Extract the [x, y] coordinate from the center of the cell holding the provided text.  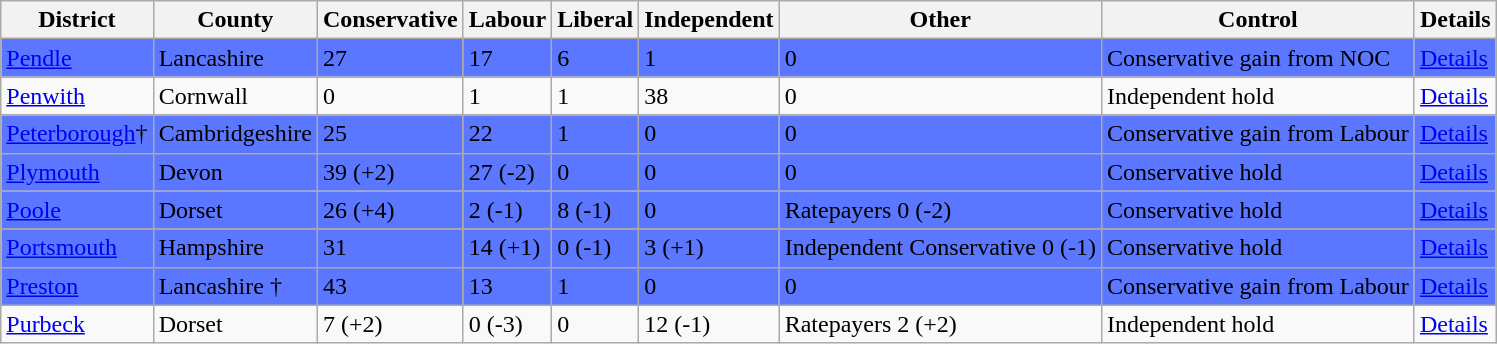
6 [596, 58]
14 (+1) [507, 248]
Control [1258, 20]
8 (-1) [596, 210]
Lancashire [235, 58]
Conservative [390, 20]
26 (+4) [390, 210]
Labour [507, 20]
Pendle [77, 58]
38 [709, 96]
Cornwall [235, 96]
Ratepayers 0 (-2) [940, 210]
Ratepayers 2 (+2) [940, 324]
31 [390, 248]
Portsmouth [77, 248]
Devon [235, 172]
Hampshire [235, 248]
Penwith [77, 96]
43 [390, 286]
Liberal [596, 20]
Purbeck [77, 324]
Poole [77, 210]
13 [507, 286]
Independent [709, 20]
17 [507, 58]
39 (+2) [390, 172]
Peterborough† [77, 134]
25 [390, 134]
Plymouth [77, 172]
Independent Conservative 0 (-1) [940, 248]
Preston [77, 286]
27 [390, 58]
22 [507, 134]
0 (-1) [596, 248]
2 (-1) [507, 210]
District [77, 20]
Cambridgeshire [235, 134]
0 (-3) [507, 324]
County [235, 20]
3 (+1) [709, 248]
7 (+2) [390, 324]
Conservative gain from NOC [1258, 58]
Lancashire † [235, 286]
Other [940, 20]
12 (-1) [709, 324]
27 (-2) [507, 172]
